Capture the cell that displays the provided text and extract its [X, Y] central coordinate. 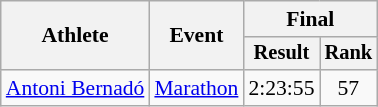
57 [349, 88]
2:23:55 [281, 88]
Rank [349, 54]
Marathon [196, 88]
Event [196, 36]
Result [281, 54]
Athlete [76, 36]
Antoni Bernadó [76, 88]
Final [310, 19]
